Capture the cell that displays the provided text and extract its (X, Y) central coordinate. 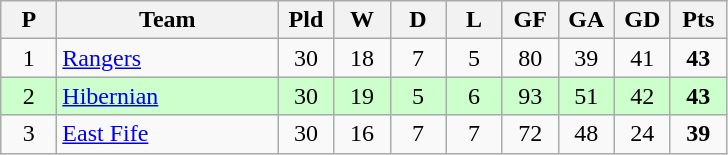
W (362, 20)
1 (29, 58)
2 (29, 96)
Pts (698, 20)
19 (362, 96)
93 (530, 96)
East Fife (168, 134)
Rangers (168, 58)
18 (362, 58)
16 (362, 134)
42 (642, 96)
6 (474, 96)
GF (530, 20)
72 (530, 134)
Hibernian (168, 96)
GD (642, 20)
24 (642, 134)
Pld (306, 20)
80 (530, 58)
3 (29, 134)
Team (168, 20)
GA (586, 20)
D (418, 20)
L (474, 20)
48 (586, 134)
51 (586, 96)
P (29, 20)
41 (642, 58)
